Identify which cell holds the provided text, then report its [X, Y] central coordinate. 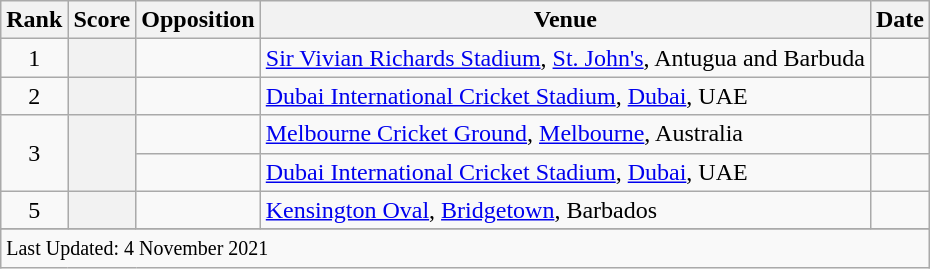
Sir Vivian Richards Stadium, St. John's, Antugua and Barbuda [565, 58]
Venue [565, 20]
Rank [34, 20]
Score [102, 20]
Last Updated: 4 November 2021 [466, 248]
Kensington Oval, Bridgetown, Barbados [565, 210]
2 [34, 96]
Melbourne Cricket Ground, Melbourne, Australia [565, 134]
5 [34, 210]
Date [900, 20]
Opposition [198, 20]
3 [34, 153]
1 [34, 58]
